Return (X, Y) of the center of cell containing provided text 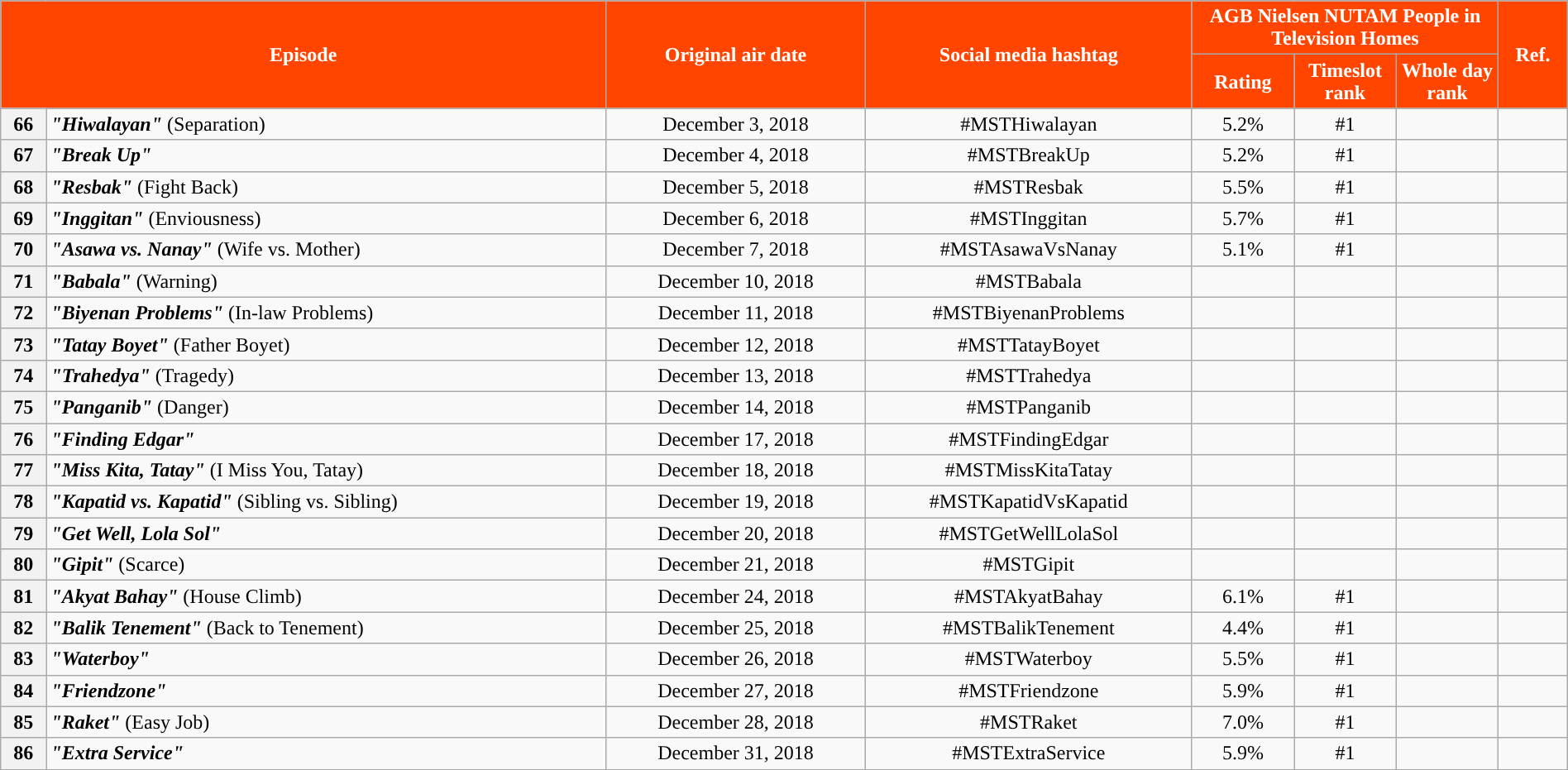
"Hiwalayan" (Separation) (326, 124)
#MSTGipit (1029, 565)
76 (23, 439)
81 (23, 596)
"Panganib" (Danger) (326, 407)
December 21, 2018 (736, 565)
#MSTMissKitaTatay (1029, 471)
84 (23, 691)
AGB Nielsen NUTAM People in Television Homes (1345, 28)
#MSTBalikTenement (1029, 628)
December 17, 2018 (736, 439)
"Friendzone" (326, 691)
75 (23, 407)
83 (23, 659)
70 (23, 250)
"Kapatid vs. Kapatid" (Sibling vs. Sibling) (326, 502)
"Miss Kita, Tatay" (I Miss You, Tatay) (326, 471)
78 (23, 502)
5.1% (1243, 250)
December 13, 2018 (736, 375)
#MSTRaket (1029, 722)
December 3, 2018 (736, 124)
69 (23, 218)
December 25, 2018 (736, 628)
5.7% (1243, 218)
#MSTTatayBoyet (1029, 344)
"Extra Service" (326, 753)
December 10, 2018 (736, 281)
71 (23, 281)
"Gipit" (Scarce) (326, 565)
4.4% (1243, 628)
#MSTPanganib (1029, 407)
"Biyenan Problems" (In-law Problems) (326, 313)
"Tatay Boyet" (Father Boyet) (326, 344)
#MSTInggitan (1029, 218)
"Balik Tenement" (Back to Tenement) (326, 628)
"Get Well, Lola Sol" (326, 533)
#MSTHiwalayan (1029, 124)
"Inggitan" (Enviousness) (326, 218)
#MSTResbak (1029, 187)
December 6, 2018 (736, 218)
Original air date (736, 55)
66 (23, 124)
74 (23, 375)
Episode (304, 55)
December 7, 2018 (736, 250)
"Trahedya" (Tragedy) (326, 375)
December 18, 2018 (736, 471)
December 4, 2018 (736, 155)
86 (23, 753)
"Resbak" (Fight Back) (326, 187)
December 5, 2018 (736, 187)
68 (23, 187)
#MSTBreakUp (1029, 155)
79 (23, 533)
December 12, 2018 (736, 344)
6.1% (1243, 596)
80 (23, 565)
"Babala" (Warning) (326, 281)
77 (23, 471)
"Waterboy" (326, 659)
December 28, 2018 (736, 722)
Timeslotrank (1346, 81)
85 (23, 722)
December 20, 2018 (736, 533)
"Break Up" (326, 155)
December 19, 2018 (736, 502)
December 27, 2018 (736, 691)
7.0% (1243, 722)
"Asawa vs. Nanay" (Wife vs. Mother) (326, 250)
#MSTBiyenanProblems (1029, 313)
December 26, 2018 (736, 659)
#MSTTrahedya (1029, 375)
December 31, 2018 (736, 753)
#MSTAkyatBahay (1029, 596)
December 11, 2018 (736, 313)
#MSTFindingEdgar (1029, 439)
#MSTKapatidVsKapatid (1029, 502)
Whole dayrank (1447, 81)
"Finding Edgar" (326, 439)
"Raket" (Easy Job) (326, 722)
#MSTFriendzone (1029, 691)
Ref. (1533, 55)
December 24, 2018 (736, 596)
#MSTAsawaVsNanay (1029, 250)
"Akyat Bahay" (House Climb) (326, 596)
#MSTBabala (1029, 281)
73 (23, 344)
#MSTWaterboy (1029, 659)
67 (23, 155)
December 14, 2018 (736, 407)
#MSTExtraService (1029, 753)
72 (23, 313)
Social media hashtag (1029, 55)
Rating (1243, 81)
#MSTGetWellLolaSol (1029, 533)
82 (23, 628)
